Search for the cell housing the specified text and yield its [x, y] center coordinate. 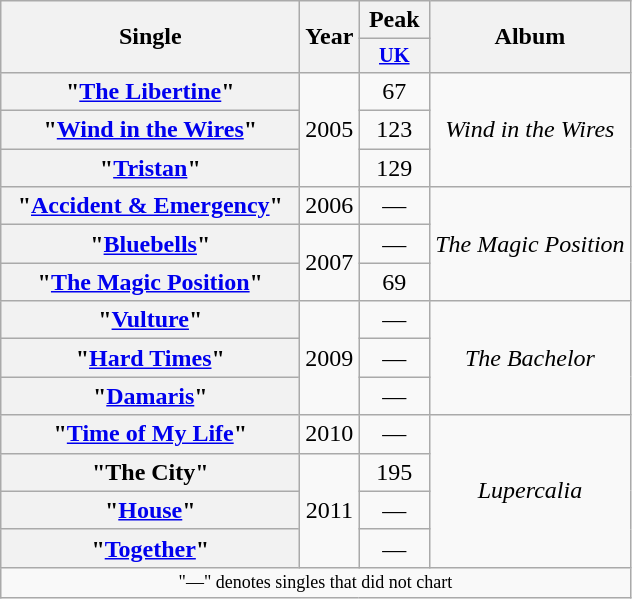
"The Libertine" [150, 91]
2005 [330, 129]
"Time of My Life" [150, 434]
2010 [330, 434]
"Accident & Emergency" [150, 206]
Wind in the Wires [530, 129]
"Hard Times" [150, 358]
UK [394, 56]
129 [394, 168]
195 [394, 472]
69 [394, 282]
"The Magic Position" [150, 282]
123 [394, 130]
"Wind in the Wires" [150, 130]
Album [530, 37]
"Together" [150, 548]
"The City" [150, 472]
2011 [330, 510]
2009 [330, 358]
"Bluebells" [150, 244]
"Vulture" [150, 320]
2006 [330, 206]
The Magic Position [530, 244]
"—" denotes singles that did not chart [316, 582]
The Bachelor [530, 358]
Peak [394, 20]
Year [330, 37]
"House" [150, 510]
Single [150, 37]
2007 [330, 263]
"Tristan" [150, 168]
Lupercalia [530, 491]
"Damaris" [150, 396]
67 [394, 91]
